Scan for the cell matching the given text and deliver its [X, Y] coordinate at center. 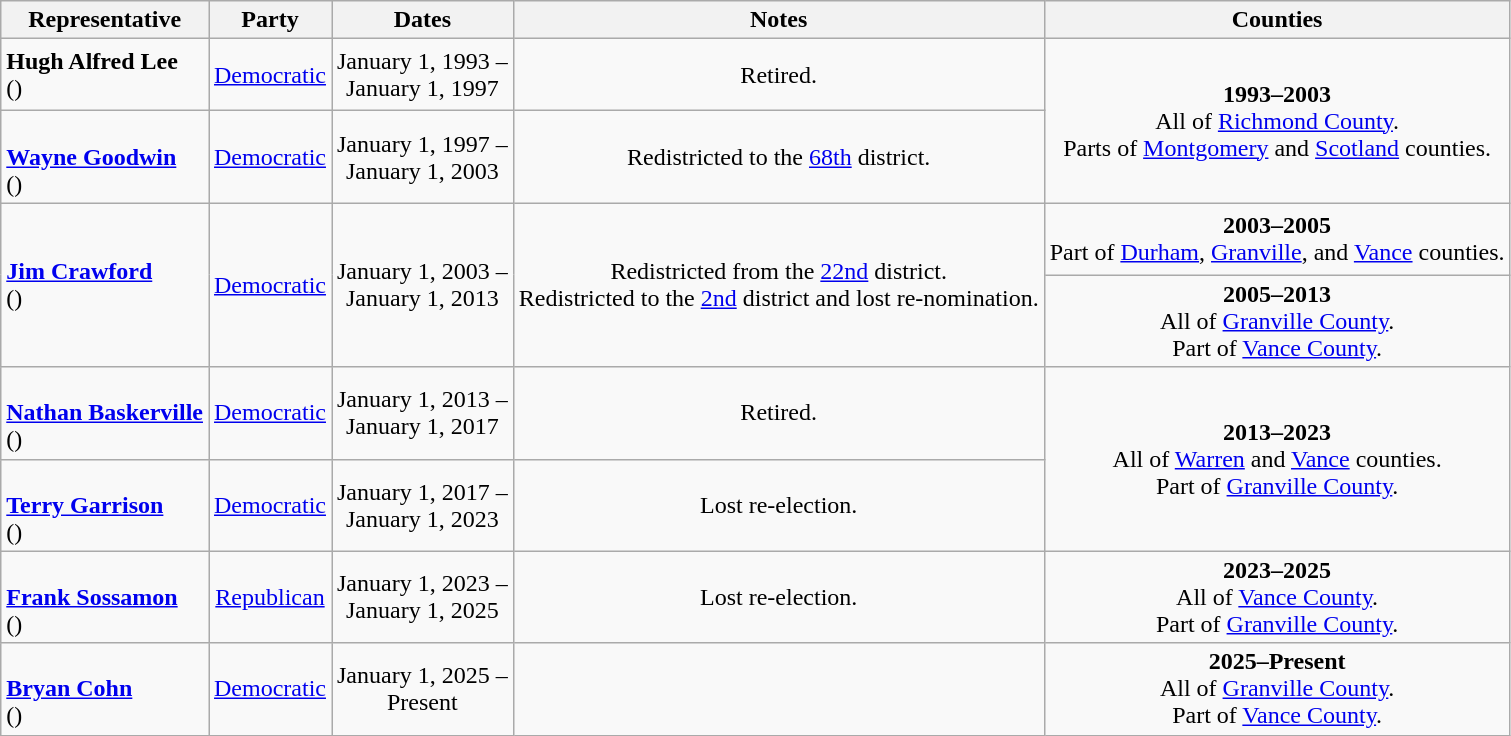
Counties [1277, 20]
Party [270, 20]
January 1, 1993 – January 1, 1997 [423, 75]
January 1, 2003 – January 1, 2013 [423, 285]
Bryan Cohn() [105, 689]
January 1, 2023 – January 1, 2025 [423, 597]
Republican [270, 597]
January 1, 2013 – January 1, 2017 [423, 413]
Wayne Goodwin() [105, 157]
1993–2003 All of Richmond County. Parts of Montgomery and Scotland counties. [1277, 121]
Notes [778, 20]
2013–2023 All of Warren and Vance counties. Part of Granville County. [1277, 459]
Terry Garrison() [105, 505]
Nathan Baskerville() [105, 413]
2023–2025 All of Vance County. Part of Granville County. [1277, 597]
January 1, 2017 – January 1, 2023 [423, 505]
Jim Crawford() [105, 285]
Representative [105, 20]
2003–2005 Part of Durham, Granville, and Vance counties. [1277, 239]
Dates [423, 20]
Frank Sossamon() [105, 597]
January 1, 2025 – Present [423, 689]
Redistricted from the 22nd district. Redistricted to the 2nd district and lost re-nomination. [778, 285]
Redistricted to the 68th district. [778, 157]
2005–2013 All of Granville County. Part of Vance County. [1277, 321]
2025–Present All of Granville County. Part of Vance County. [1277, 689]
January 1, 1997 – January 1, 2003 [423, 157]
Hugh Alfred Lee() [105, 75]
